Identify which cell holds the provided text, then report its (x, y) central coordinate. 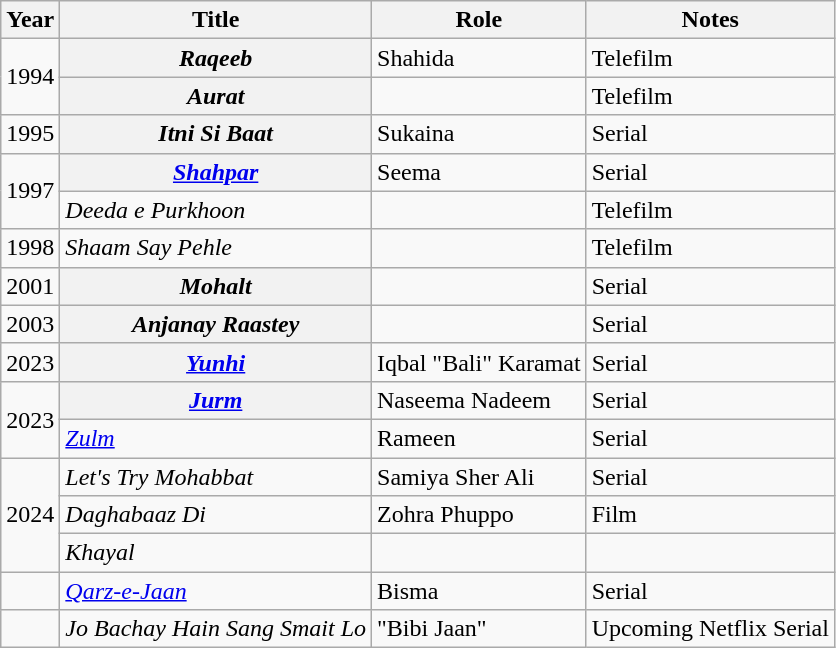
Zohra Phuppo (480, 515)
Khayal (216, 553)
Itni Si Baat (216, 134)
2024 (30, 515)
Yunhi (216, 362)
Mohalt (216, 286)
Title (216, 20)
Zulm (216, 438)
1997 (30, 191)
Daghabaaz Di (216, 515)
Iqbal "Bali" Karamat (480, 362)
Role (480, 20)
Jurm (216, 400)
Jo Bachay Hain Sang Smait Lo (216, 629)
Sukaina (480, 134)
Samiya Sher Ali (480, 477)
Shahpar (216, 172)
Aurat (216, 96)
Film (710, 515)
2001 (30, 286)
2003 (30, 324)
Let's Try Mohabbat (216, 477)
Raqeeb (216, 58)
Deeda e Purkhoon (216, 210)
Year (30, 20)
Seema (480, 172)
Notes (710, 20)
Rameen (480, 438)
Upcoming Netflix Serial (710, 629)
"Bibi Jaan" (480, 629)
Qarz-e-Jaan (216, 591)
1998 (30, 248)
1994 (30, 77)
1995 (30, 134)
Shahida (480, 58)
Anjanay Raastey (216, 324)
Shaam Say Pehle (216, 248)
Naseema Nadeem (480, 400)
Bisma (480, 591)
